Detect which cell encompasses the target text, then output its [X, Y] center coordinate. 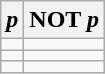
NOT p [64, 20]
p [12, 20]
